Find where the given text appears and provide that cell's center as [x, y] coordinate. 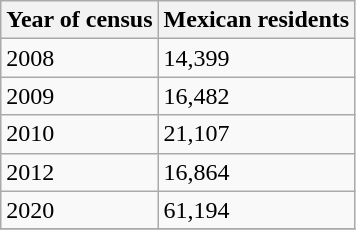
16,864 [256, 172]
14,399 [256, 58]
21,107 [256, 134]
16,482 [256, 96]
2009 [80, 96]
Mexican residents [256, 20]
61,194 [256, 210]
2012 [80, 172]
2010 [80, 134]
2020 [80, 210]
Year of census [80, 20]
2008 [80, 58]
